Locate the cell with the specified text and output its (X, Y) center coordinate. 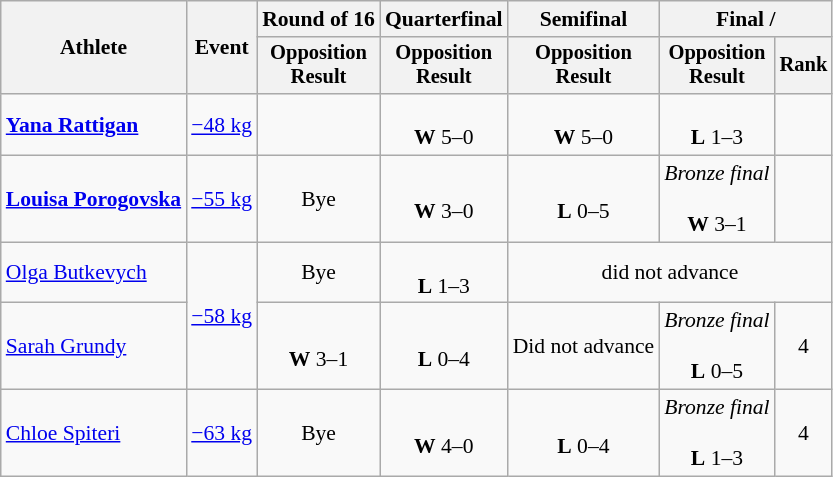
Louisa Porogovska (94, 200)
Final / (746, 19)
Bronze finalW 3–1 (716, 200)
Chloe Spiteri (94, 434)
−55 kg (222, 200)
Yana Rattigan (94, 124)
Bronze finalL 0–5 (716, 346)
Bronze finalL 1–3 (716, 434)
Round of 16 (318, 19)
Semifinal (584, 19)
W 4–0 (444, 434)
Rank (804, 66)
did not advance (670, 272)
Olga Butkevych (94, 272)
−58 kg (222, 316)
W 3–1 (318, 346)
−63 kg (222, 434)
W 3–0 (444, 200)
L 0–5 (584, 200)
Sarah Grundy (94, 346)
Quarterfinal (444, 19)
Athlete (94, 48)
Event (222, 48)
−48 kg (222, 124)
Did not advance (584, 346)
